Identify which cell holds the provided text, then report its [X, Y] central coordinate. 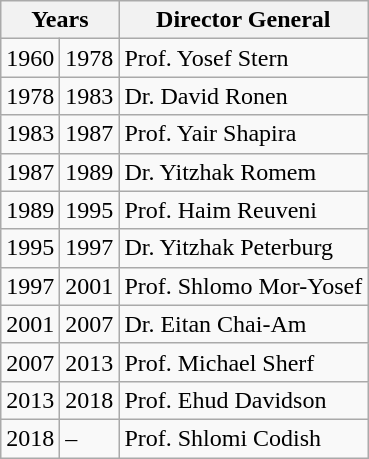
Director General [244, 20]
Prof. Michael Sherf [244, 362]
Years [60, 20]
Dr. Yitzhak Peterburg [244, 248]
– [90, 438]
Dr. Yitzhak Romem [244, 172]
1960 [30, 58]
Prof. Yosef Stern [244, 58]
Dr. David Ronen [244, 96]
Prof. Ehud Davidson [244, 400]
Prof. Shlomo Mor-Yosef [244, 286]
Dr. Eitan Chai-Am [244, 324]
Prof. Yair Shapira [244, 134]
Prof. Shlomi Codish [244, 438]
Prof. Haim Reuveni [244, 210]
